Provide the (x, y) coordinate of the cell's center where the given text is located.  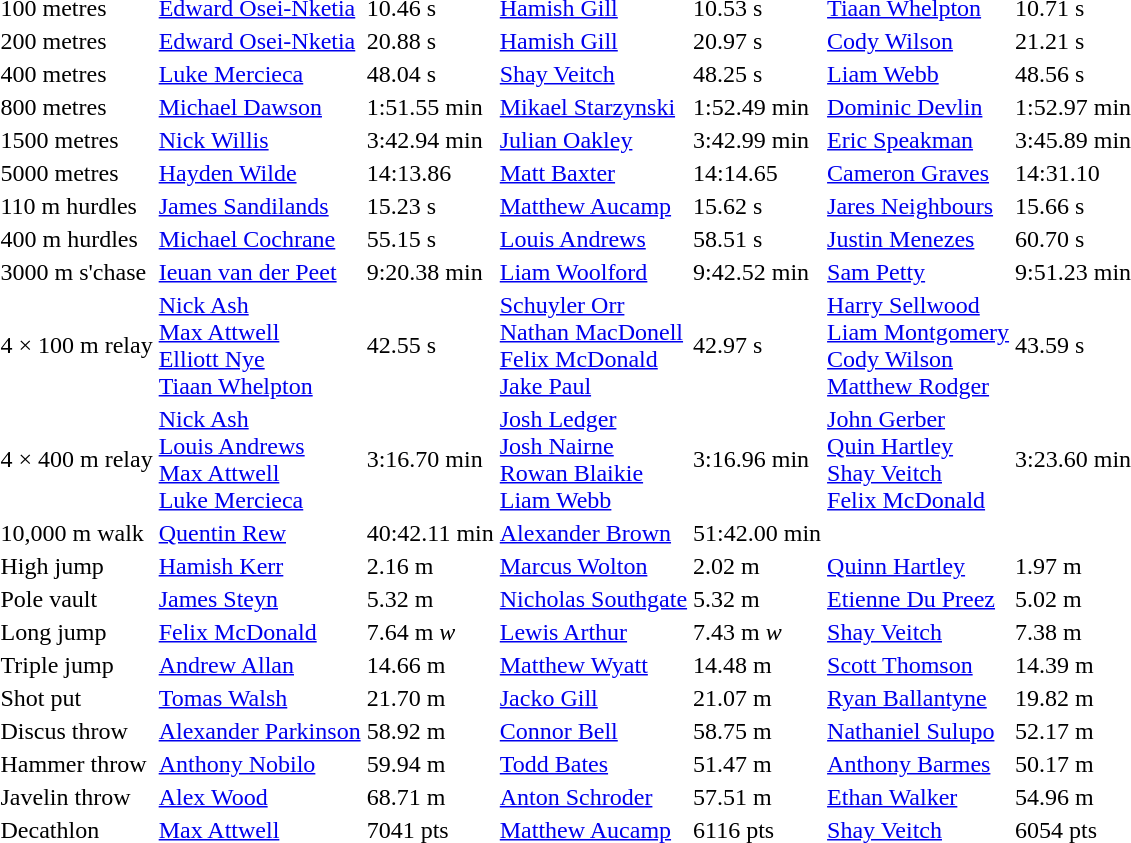
Todd Bates (593, 764)
Anthony Nobilo (260, 764)
Ryan Ballantyne (918, 698)
Liam Webb (918, 74)
58.92 m (430, 731)
21.07 m (758, 698)
Marcus Wolton (593, 566)
3:42.99 min (758, 140)
40:42.11 min (430, 533)
9:42.52 min (758, 272)
55.15 s (430, 239)
1:52.49 min (758, 107)
Michael Dawson (260, 107)
9:20.38 min (430, 272)
Nick Willis (260, 140)
Andrew Allan (260, 665)
Hamish Kerr (260, 566)
14.48 m (758, 665)
15.23 s (430, 206)
2.02 m (758, 566)
Dominic Devlin (918, 107)
Sam Petty (918, 272)
Scott Thomson (918, 665)
James Steyn (260, 599)
14:13.86 (430, 173)
Alexander Brown (593, 533)
Matthew Aucamp (593, 206)
48.04 s (430, 74)
Justin Menezes (918, 239)
Nick AshMax AttwellElliott NyeTiaan Whelpton (260, 346)
Quinn Hartley (918, 566)
Eric Speakman (918, 140)
Julian Oakley (593, 140)
58.51 s (758, 239)
Alex Wood (260, 797)
Ieuan van der Peet (260, 272)
Connor Bell (593, 731)
7.64 m w (430, 632)
John GerberQuin HartleyShay VeitchFelix McDonald (918, 460)
3:42.94 min (430, 140)
2.16 m (430, 566)
Luke Mercieca (260, 74)
Harry SellwoodLiam MontgomeryCody WilsonMatthew Rodger (918, 346)
3:16.96 min (758, 460)
Hayden Wilde (260, 173)
20.88 s (430, 41)
7.43 m w (758, 632)
James Sandilands (260, 206)
Anthony Barmes (918, 764)
Lewis Arthur (593, 632)
Mikael Starzynski (593, 107)
14:14.65 (758, 173)
Ethan Walker (918, 797)
Matthew Wyatt (593, 665)
Etienne Du Preez (918, 599)
42.55 s (430, 346)
Cody Wilson (918, 41)
51.47 m (758, 764)
21.70 m (430, 698)
20.97 s (758, 41)
48.25 s (758, 74)
Jacko Gill (593, 698)
Nicholas Southgate (593, 599)
14.66 m (430, 665)
Anton Schroder (593, 797)
15.62 s (758, 206)
Quentin Rew (260, 533)
57.51 m (758, 797)
Schuyler OrrNathan MacDonellFelix McDonaldJake Paul (593, 346)
Liam Woolford (593, 272)
Alexander Parkinson (260, 731)
Jares Neighbours (918, 206)
68.71 m (430, 797)
Felix McDonald (260, 632)
Michael Cochrane (260, 239)
Matt Baxter (593, 173)
Tomas Walsh (260, 698)
3:16.70 min (430, 460)
Edward Osei-Nketia (260, 41)
42.97 s (758, 346)
Cameron Graves (918, 173)
Nick AshLouis AndrewsMax AttwellLuke Mercieca (260, 460)
1:51.55 min (430, 107)
51:42.00 min (758, 533)
Hamish Gill (593, 41)
59.94 m (430, 764)
58.75 m (758, 731)
Nathaniel Sulupo (918, 731)
Louis Andrews (593, 239)
Josh LedgerJosh NairneRowan BlaikieLiam Webb (593, 460)
